From the cell containing the given text, extract its center point as [x, y] coordinate. 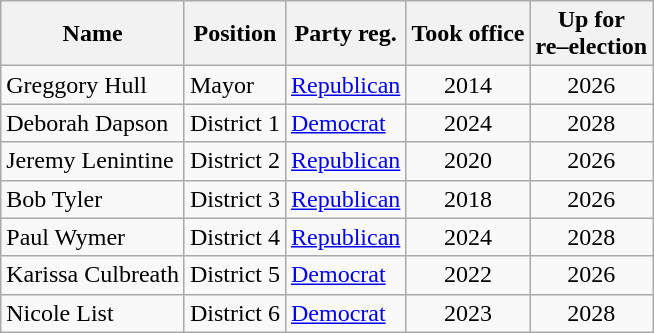
2023 [468, 313]
District 6 [234, 313]
Paul Wymer [93, 237]
2014 [468, 85]
Jeremy Lenintine [93, 161]
Deborah Dapson [93, 123]
Bob Tyler [93, 199]
Party reg. [345, 34]
Mayor [234, 85]
Nicole List [93, 313]
District 5 [234, 275]
District 1 [234, 123]
District 4 [234, 237]
2018 [468, 199]
Position [234, 34]
2020 [468, 161]
District 2 [234, 161]
2022 [468, 275]
Greggory Hull [93, 85]
Karissa Culbreath [93, 275]
Took office [468, 34]
District 3 [234, 199]
Up forre–election [592, 34]
Name [93, 34]
